Capture the cell that displays the provided text and extract its (X, Y) central coordinate. 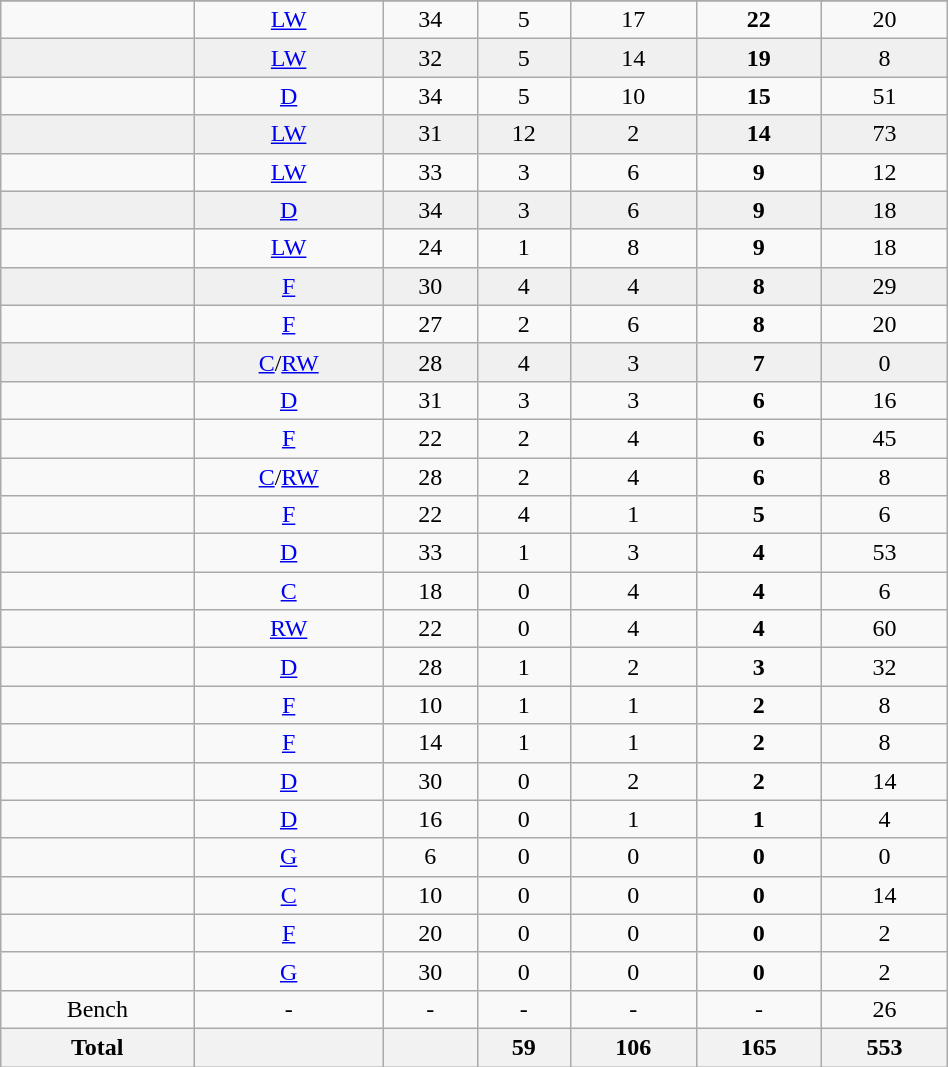
553 (885, 1047)
53 (885, 553)
29 (885, 286)
Total (98, 1047)
26 (885, 1009)
19 (759, 58)
59 (524, 1047)
51 (885, 96)
17 (634, 20)
RW (289, 629)
24 (430, 248)
7 (759, 362)
27 (430, 324)
45 (885, 438)
73 (885, 134)
106 (634, 1047)
Bench (98, 1009)
15 (759, 96)
165 (759, 1047)
60 (885, 629)
